Extract the [x, y] coordinate from the center of the cell holding the provided text.  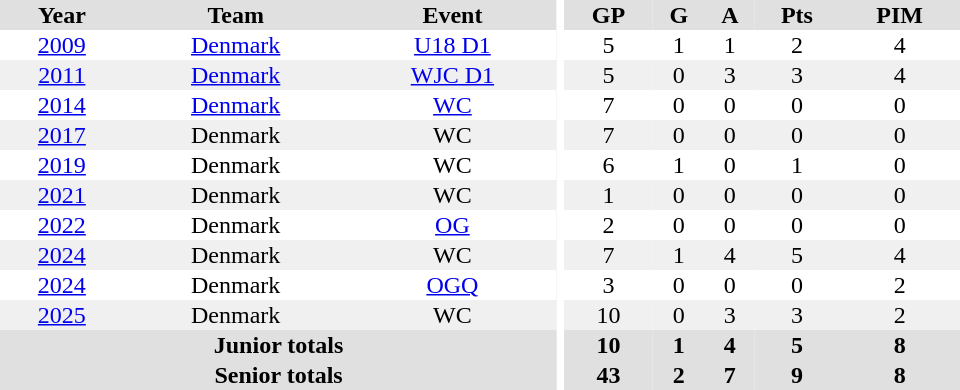
2022 [62, 225]
GP [608, 15]
A [730, 15]
WJC D1 [452, 75]
2021 [62, 195]
U18 D1 [452, 45]
9 [796, 375]
OGQ [452, 285]
2017 [62, 135]
2009 [62, 45]
Event [452, 15]
Junior totals [278, 345]
G [680, 15]
Team [236, 15]
2025 [62, 315]
2011 [62, 75]
Pts [796, 15]
PIM [900, 15]
OG [452, 225]
2014 [62, 105]
6 [608, 165]
2019 [62, 165]
Senior totals [278, 375]
43 [608, 375]
Year [62, 15]
